Return (X, Y) of the center of cell containing provided text 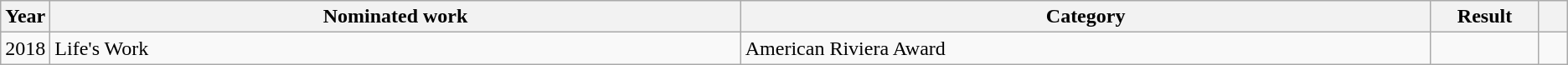
American Riviera Award (1086, 48)
Category (1086, 17)
Year (25, 17)
Nominated work (395, 17)
2018 (25, 48)
Result (1484, 17)
Life's Work (395, 48)
